Identify which cell holds the provided text, then report its [x, y] central coordinate. 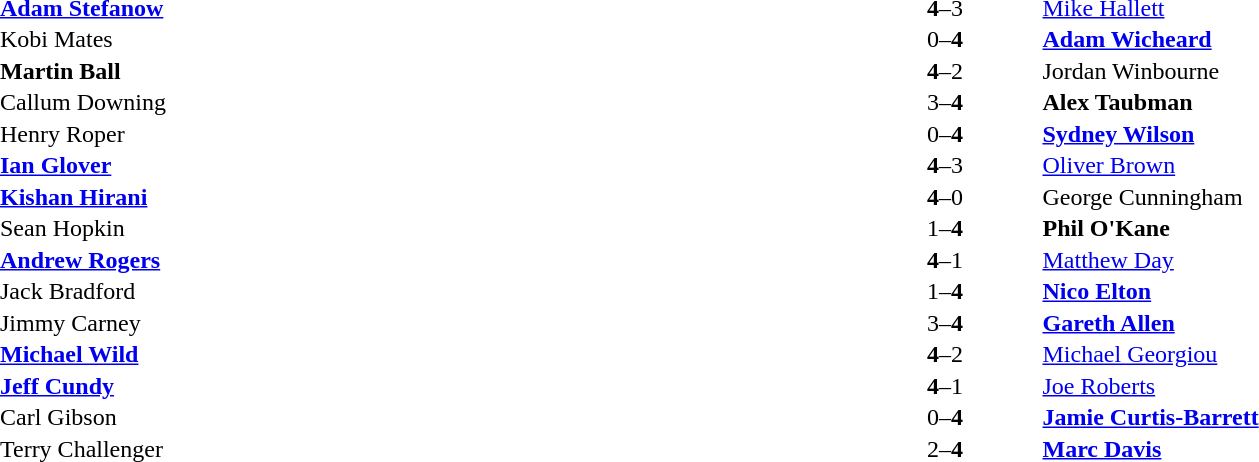
4–3 [944, 165]
4–0 [944, 197]
